Determine the [X, Y] coordinate at the center of the cell enclosing the given text.  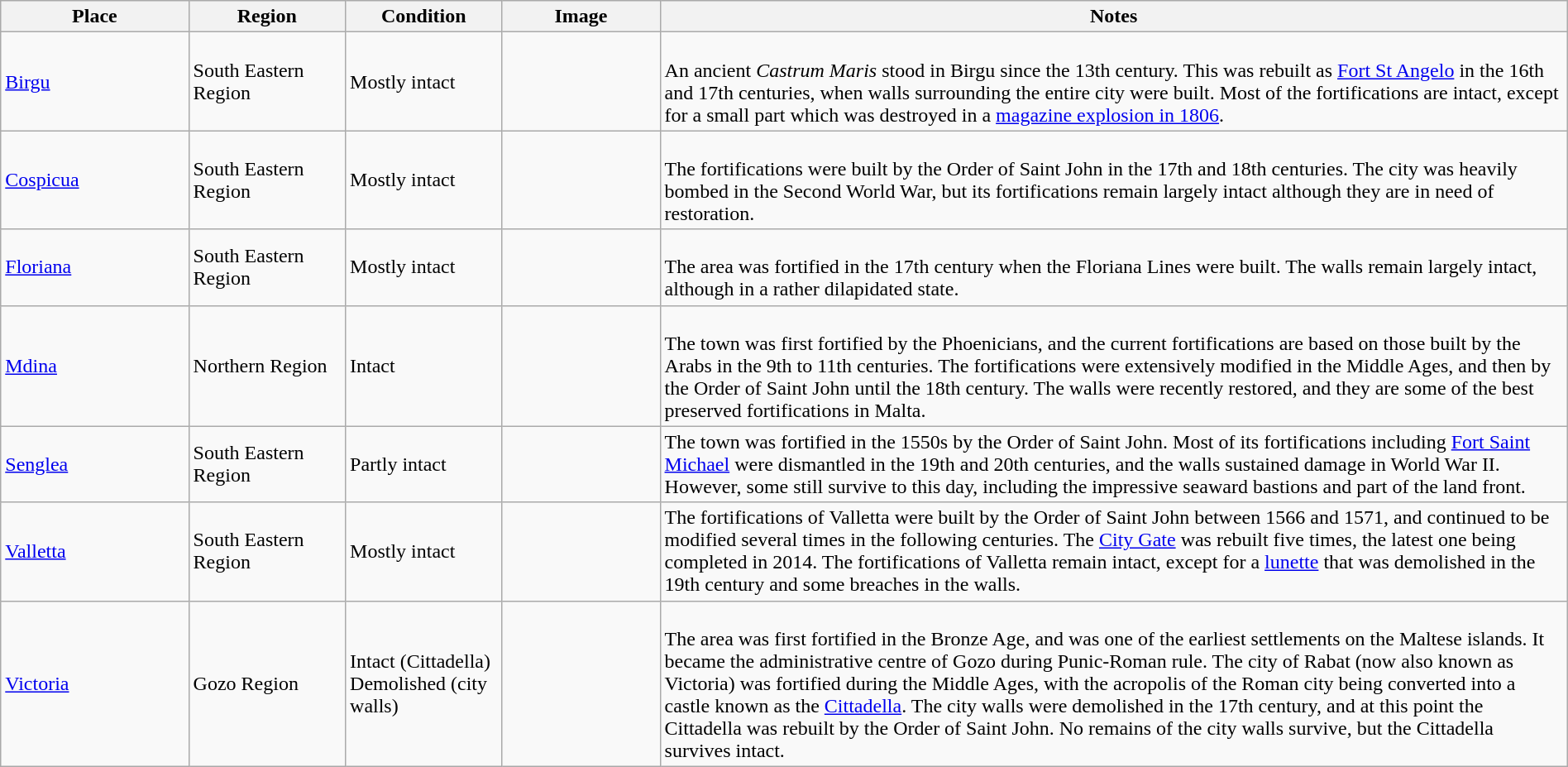
Region [266, 17]
Mdina [94, 366]
Intact [423, 366]
Gozo Region [266, 683]
Cospicua [94, 180]
Valletta [94, 551]
Image [581, 17]
Birgu [94, 81]
Floriana [94, 267]
Notes [1113, 17]
Place [94, 17]
Partly intact [423, 464]
Intact (Cittadella)Demolished (city walls) [423, 683]
Northern Region [266, 366]
Senglea [94, 464]
Condition [423, 17]
Victoria [94, 683]
